Scan for the cell matching the given text and deliver its (X, Y) coordinate at center. 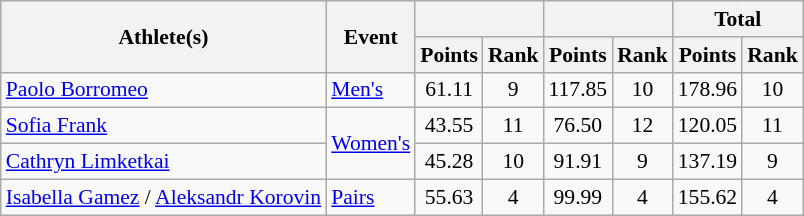
Total (738, 19)
137.19 (708, 162)
43.55 (449, 126)
Cathryn Limketkai (164, 162)
76.50 (578, 126)
117.85 (578, 90)
Men's (370, 90)
Women's (370, 144)
99.99 (578, 197)
Athlete(s) (164, 36)
91.91 (578, 162)
Paolo Borromeo (164, 90)
178.96 (708, 90)
55.63 (449, 197)
Pairs (370, 197)
45.28 (449, 162)
61.11 (449, 90)
Event (370, 36)
12 (642, 126)
120.05 (708, 126)
Isabella Gamez / Aleksandr Korovin (164, 197)
155.62 (708, 197)
Sofia Frank (164, 126)
